Scan for the cell matching the given text and deliver its (x, y) coordinate at center. 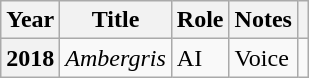
AI (200, 58)
Voice (263, 58)
Year (30, 20)
Ambergris (116, 58)
Role (200, 20)
Notes (263, 20)
2018 (30, 58)
Title (116, 20)
